Detect which cell encompasses the target text, then output its [X, Y] center coordinate. 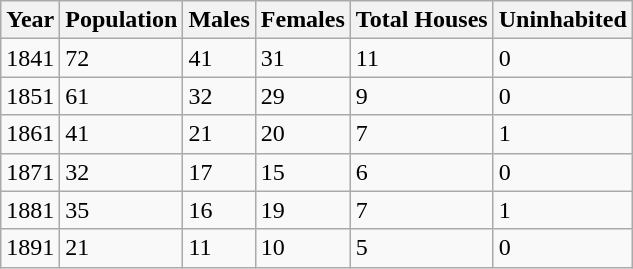
1891 [30, 248]
15 [302, 172]
1871 [30, 172]
20 [302, 134]
Year [30, 20]
19 [302, 210]
Total Houses [422, 20]
1851 [30, 96]
Females [302, 20]
16 [219, 210]
1841 [30, 58]
5 [422, 248]
1861 [30, 134]
Population [122, 20]
31 [302, 58]
61 [122, 96]
72 [122, 58]
Uninhabited [562, 20]
29 [302, 96]
6 [422, 172]
35 [122, 210]
Males [219, 20]
10 [302, 248]
9 [422, 96]
1881 [30, 210]
17 [219, 172]
